Return the [x, y] coordinate for the center point of the cell that contains the specified text.  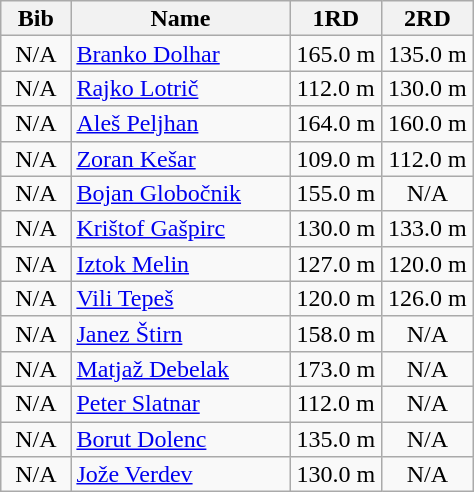
Name [180, 18]
133.0 m [428, 228]
Krištof Gašpirc [180, 228]
109.0 m [336, 158]
Matjaž Debelak [180, 368]
1RD [336, 18]
Borut Dolenc [180, 440]
Bib [36, 18]
Peter Slatnar [180, 404]
Aleš Peljhan [180, 124]
155.0 m [336, 194]
164.0 m [336, 124]
Janez Štirn [180, 334]
Jože Verdev [180, 474]
Bojan Globočnik [180, 194]
Vili Tepeš [180, 298]
165.0 m [336, 54]
Branko Dolhar [180, 54]
Rajko Lotrič [180, 88]
126.0 m [428, 298]
127.0 m [336, 264]
160.0 m [428, 124]
Iztok Melin [180, 264]
158.0 m [336, 334]
2RD [428, 18]
Zoran Kešar [180, 158]
173.0 m [336, 368]
